Locate the cell with the specified text and output its [X, Y] center coordinate. 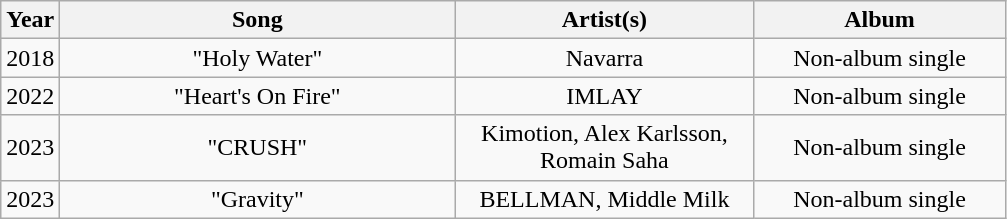
2018 [30, 58]
Album [880, 20]
"Gravity" [258, 199]
2022 [30, 96]
Year [30, 20]
"Heart's On Fire" [258, 96]
"Holy Water" [258, 58]
Kimotion, Alex Karlsson, Romain Saha [604, 148]
Navarra [604, 58]
Artist(s) [604, 20]
"CRUSH" [258, 148]
IMLAY [604, 96]
BELLMAN, Middle Milk [604, 199]
Song [258, 20]
